Capture the cell that displays the provided text and extract its [X, Y] central coordinate. 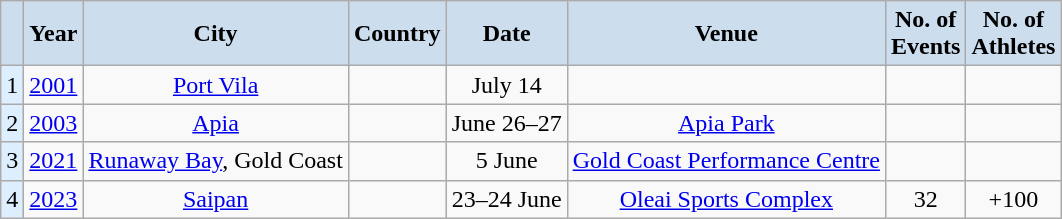
No. of Events [925, 34]
2023 [54, 199]
5 June [506, 161]
+100 [1014, 199]
1 [12, 85]
No. ofAthletes [1014, 34]
Runaway Bay, Gold Coast [216, 161]
July 14 [506, 85]
4 [12, 199]
23–24 June [506, 199]
2001 [54, 85]
Date [506, 34]
June 26–27 [506, 123]
Country [397, 34]
2 [12, 123]
Apia [216, 123]
Port Vila [216, 85]
Gold Coast Performance Centre [726, 161]
Apia Park [726, 123]
Year [54, 34]
Oleai Sports Complex [726, 199]
Venue [726, 34]
City [216, 34]
3 [12, 161]
2003 [54, 123]
32 [925, 199]
2021 [54, 161]
Saipan [216, 199]
